Locate the cell with the specified text and output its [X, Y] center coordinate. 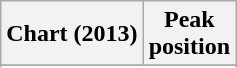
Peakposition [189, 34]
Chart (2013) [72, 34]
